Output the (X, Y) coordinate of the center of the cell containing the given text.  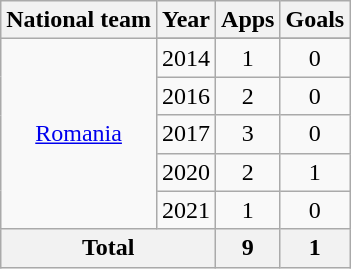
2021 (186, 210)
Year (186, 20)
Apps (248, 20)
2016 (186, 96)
2017 (186, 134)
Goals (315, 20)
9 (248, 248)
2014 (186, 58)
National team (79, 20)
3 (248, 134)
2020 (186, 172)
Romania (79, 134)
Total (108, 248)
